Pinpoint the cell where the given text exists, returning its (X, Y) midpoint coordinate. 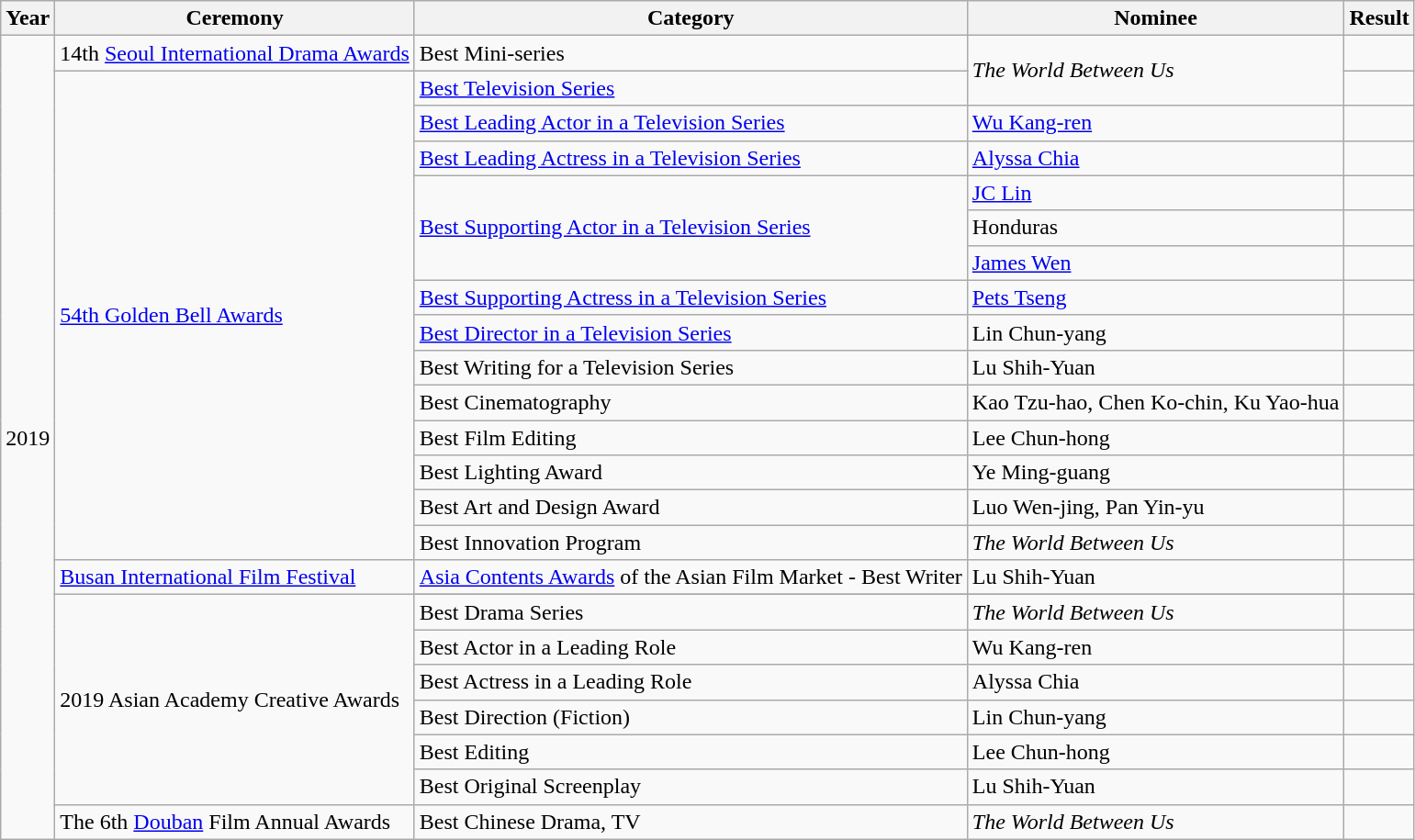
Best Mini-series (691, 53)
54th Golden Bell Awards (235, 316)
Best Cinematography (691, 402)
Best Original Screenplay (691, 787)
Best Supporting Actress in a Television Series (691, 297)
Best Director in a Television Series (691, 332)
Best Direction (Fiction) (691, 717)
JC Lin (1155, 193)
Best Film Editing (691, 438)
Best Innovation Program (691, 543)
Best Actor in a Leading Role (691, 647)
Busan International Film Festival (235, 577)
Best Actress in a Leading Role (691, 682)
Ye Ming-guang (1155, 473)
Asia Contents Awards of the Asian Film Market - Best Writer (691, 577)
Luo Wen-jing, Pan Yin-yu (1155, 508)
Pets Tseng (1155, 297)
Best Writing for a Television Series (691, 367)
Nominee (1155, 18)
Best Lighting Award (691, 473)
Ceremony (235, 18)
Best Drama Series (691, 612)
The 6th Douban Film Annual Awards (235, 822)
Result (1379, 18)
Year (28, 18)
2019 (28, 437)
Best Leading Actress in a Television Series (691, 158)
Best Chinese Drama, TV (691, 822)
14th Seoul International Drama Awards (235, 53)
Best Art and Design Award (691, 508)
Kao Tzu-hao, Chen Ko-chin, Ku Yao-hua (1155, 402)
2019 Asian Academy Creative Awards (235, 700)
Best Editing (691, 752)
Best Supporting Actor in a Television Series (691, 228)
Best Television Series (691, 88)
Honduras (1155, 228)
James Wen (1155, 263)
Category (691, 18)
Best Leading Actor in a Television Series (691, 123)
